Provide the (X, Y) coordinate of the cell's center where the given text is located.  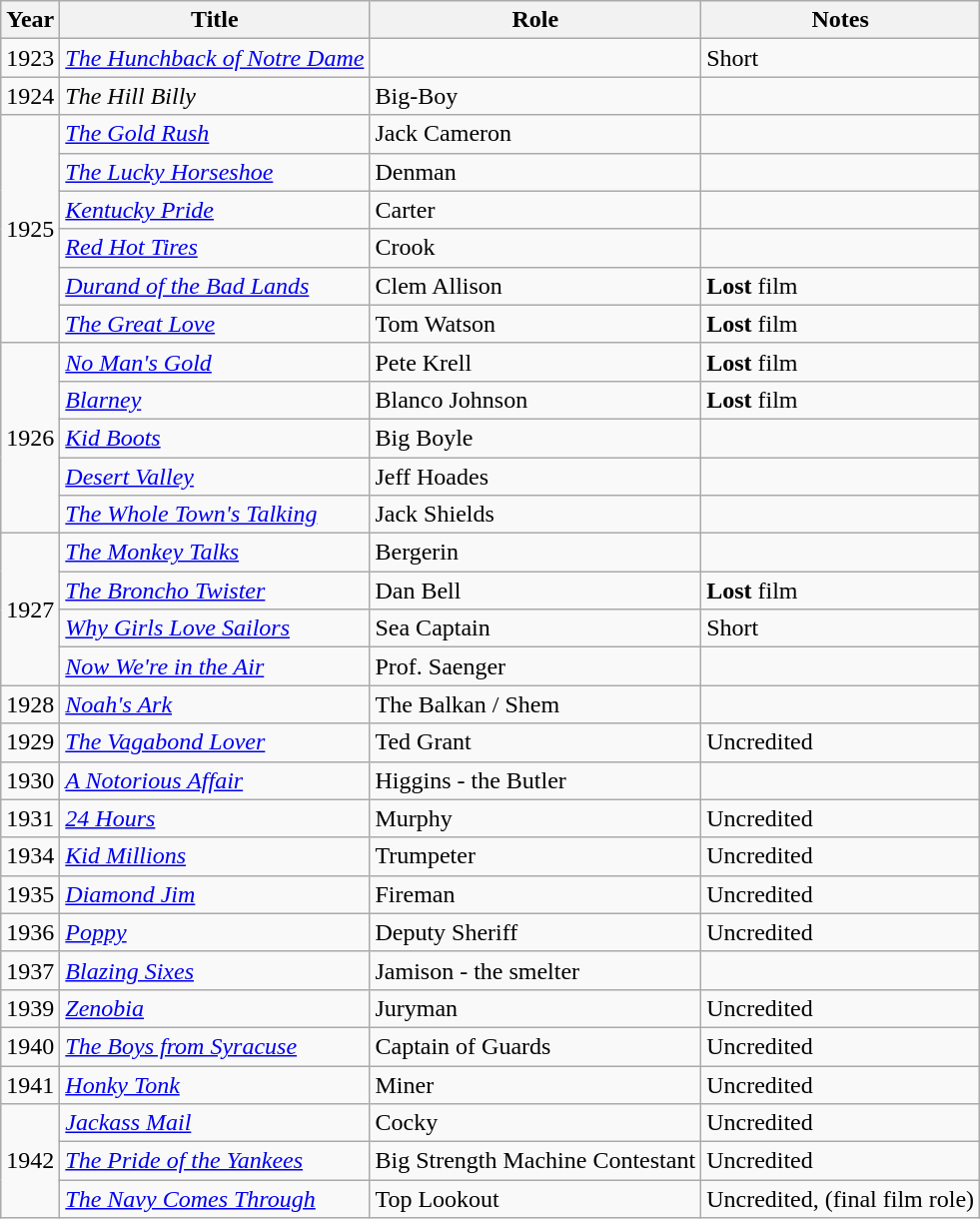
1926 (30, 438)
Denman (535, 172)
Sea Captain (535, 628)
No Man's Gold (215, 362)
Blazing Sixes (215, 970)
Poppy (215, 932)
The Monkey Talks (215, 553)
The Gold Rush (215, 134)
1930 (30, 780)
Captain of Guards (535, 1046)
The Whole Town's Talking (215, 515)
Jeff Hoades (535, 477)
Blarney (215, 400)
Prof. Saenger (535, 666)
Blanco Johnson (535, 400)
1925 (30, 229)
Cocky (535, 1123)
Jack Cameron (535, 134)
The Navy Comes Through (215, 1199)
Kid Boots (215, 438)
Zenobia (215, 1008)
Uncredited, (final film role) (841, 1199)
A Notorious Affair (215, 780)
1924 (30, 96)
1935 (30, 894)
Fireman (535, 894)
The Hill Billy (215, 96)
Why Girls Love Sailors (215, 628)
The Hunchback of Notre Dame (215, 58)
Jamison - the smelter (535, 970)
Murphy (535, 818)
Clem Allison (535, 286)
Big-Boy (535, 96)
The Balkan / Shem (535, 704)
1929 (30, 742)
Noah's Ark (215, 704)
1934 (30, 856)
The Broncho Twister (215, 591)
Desert Valley (215, 477)
The Lucky Horseshoe (215, 172)
Ted Grant (535, 742)
Honky Tonk (215, 1084)
Role (535, 20)
The Vagabond Lover (215, 742)
Bergerin (535, 553)
1941 (30, 1084)
1936 (30, 932)
Pete Krell (535, 362)
1940 (30, 1046)
Jack Shields (535, 515)
Red Hot Tires (215, 248)
Title (215, 20)
Top Lookout (535, 1199)
Notes (841, 20)
Big Strength Machine Contestant (535, 1161)
1927 (30, 609)
1931 (30, 818)
Tom Watson (535, 324)
Crook (535, 248)
Kid Millions (215, 856)
1923 (30, 58)
Juryman (535, 1008)
Higgins - the Butler (535, 780)
1928 (30, 704)
The Pride of the Yankees (215, 1161)
Durand of the Bad Lands (215, 286)
Trumpeter (535, 856)
The Boys from Syracuse (215, 1046)
Now We're in the Air (215, 666)
Big Boyle (535, 438)
Year (30, 20)
Deputy Sheriff (535, 932)
The Great Love (215, 324)
1939 (30, 1008)
Miner (535, 1084)
1937 (30, 970)
Kentucky Pride (215, 210)
24 Hours (215, 818)
Carter (535, 210)
Dan Bell (535, 591)
Jackass Mail (215, 1123)
Diamond Jim (215, 894)
1942 (30, 1161)
